Extract the (X, Y) coordinate from the center of the cell holding the provided text.  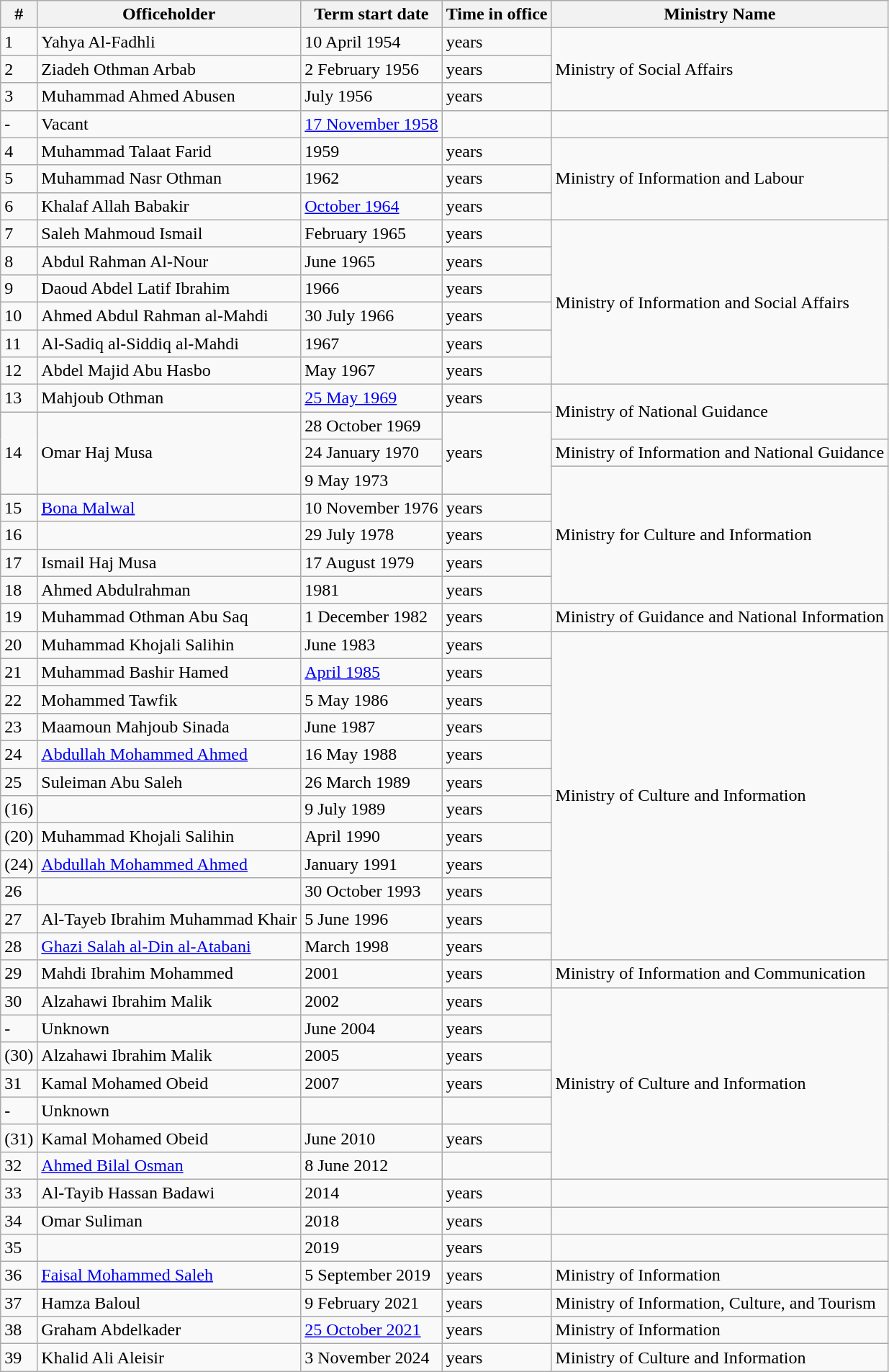
Time in office (497, 14)
Bona Malwal (169, 508)
3 (19, 97)
5 (19, 179)
Abdul Rahman Al-Nour (169, 261)
June 2004 (371, 1028)
Ismail Haj Musa (169, 562)
5 September 2019 (371, 1275)
Mahjoub Othman (169, 398)
Muhammad Bashir Hamed (169, 672)
January 1991 (371, 864)
1 (19, 42)
27 (19, 919)
6 (19, 206)
Muhammad Talaat Farid (169, 151)
9 July 1989 (371, 810)
Ministry of National Guidance (720, 412)
Graham Abdelkader (169, 1330)
2007 (371, 1083)
28 (19, 946)
Omar Haj Musa (169, 453)
Muhammad Othman Abu Saq (169, 617)
26 March 1989 (371, 781)
12 (19, 371)
Daoud Abdel Latif Ibrahim (169, 288)
7 (19, 233)
13 (19, 398)
Al-Tayib Hassan Badawi (169, 1193)
Omar Suliman (169, 1221)
# (19, 14)
9 February 2021 (371, 1303)
Officeholder (169, 14)
10 November 1976 (371, 508)
5 June 1996 (371, 919)
17 (19, 562)
2002 (371, 1001)
Vacant (169, 124)
Mohammed Tawfik (169, 699)
June 1983 (371, 645)
26 (19, 892)
April 1990 (371, 837)
1967 (371, 344)
Suleiman Abu Saleh (169, 781)
Yahya Al-Fadhli (169, 42)
36 (19, 1275)
(30) (19, 1056)
21 (19, 672)
9 (19, 288)
1959 (371, 151)
Saleh Mahmoud Ismail (169, 233)
24 January 1970 (371, 453)
Muhammad Nasr Othman (169, 179)
October 1964 (371, 206)
1966 (371, 288)
(20) (19, 837)
5 May 1986 (371, 699)
Ahmed Abdulrahman (169, 590)
10 April 1954 (371, 42)
Hamza Baloul (169, 1303)
25 (19, 781)
Khalaf Allah Babakir (169, 206)
30 October 1993 (371, 892)
Maamoun Mahjoub Sinada (169, 727)
(24) (19, 864)
1 December 1982 (371, 617)
June 2010 (371, 1138)
2001 (371, 974)
32 (19, 1165)
Khalid Ali Aleisir (169, 1358)
37 (19, 1303)
Ministry of Information and Labour (720, 179)
4 (19, 151)
30 July 1966 (371, 315)
35 (19, 1248)
Ghazi Salah al-Din al-Atabani (169, 946)
39 (19, 1358)
8 June 2012 (371, 1165)
Ministry of Information, Culture, and Tourism (720, 1303)
10 (19, 315)
Ahmed Bilal Osman (169, 1165)
Ministry of Guidance and National Information (720, 617)
1962 (371, 179)
2 (19, 69)
9 May 1973 (371, 480)
Ziadeh Othman Arbab (169, 69)
2005 (371, 1056)
17 November 1958 (371, 124)
(31) (19, 1138)
Ministry Name (720, 14)
February 1965 (371, 233)
July 1956 (371, 97)
May 1967 (371, 371)
38 (19, 1330)
Al-Tayeb Ibrahim Muhammad Khair (169, 919)
31 (19, 1083)
11 (19, 344)
25 October 2021 (371, 1330)
34 (19, 1221)
30 (19, 1001)
April 1985 (371, 672)
Ministry of Information and Social Affairs (720, 302)
Ministry of Information and National Guidance (720, 453)
Ministry of Information and Communication (720, 974)
2018 (371, 1221)
23 (19, 727)
24 (19, 754)
Term start date (371, 14)
Muhammad Ahmed Abusen (169, 97)
17 August 1979 (371, 562)
8 (19, 261)
33 (19, 1193)
(16) (19, 810)
28 October 1969 (371, 426)
25 May 1969 (371, 398)
18 (19, 590)
15 (19, 508)
29 (19, 974)
Ahmed Abdul Rahman al-Mahdi (169, 315)
29 July 1978 (371, 535)
16 May 1988 (371, 754)
Al-Sadiq al-Siddiq al-Mahdi (169, 344)
14 (19, 453)
March 1998 (371, 946)
June 1965 (371, 261)
Ministry for Culture and Information (720, 535)
19 (19, 617)
Abdel Majid Abu Hasbo (169, 371)
Ministry of Social Affairs (720, 69)
16 (19, 535)
Faisal Mohammed Saleh (169, 1275)
22 (19, 699)
June 1987 (371, 727)
2014 (371, 1193)
3 November 2024 (371, 1358)
1981 (371, 590)
2019 (371, 1248)
Mahdi Ibrahim Mohammed (169, 974)
2 February 1956 (371, 69)
20 (19, 645)
